Search for the cell housing the specified text and yield its [x, y] center coordinate. 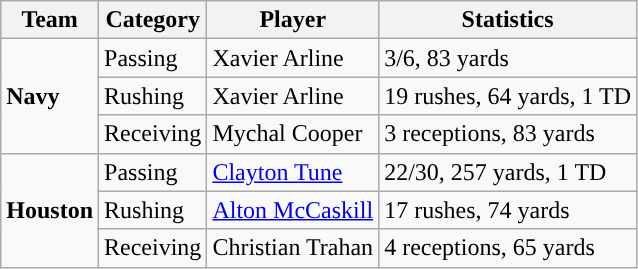
17 rushes, 74 yards [508, 210]
Navy [50, 96]
Christian Trahan [293, 248]
Player [293, 20]
Statistics [508, 20]
4 receptions, 65 yards [508, 248]
Category [153, 20]
Team [50, 20]
Alton McCaskill [293, 210]
Clayton Tune [293, 172]
19 rushes, 64 yards, 1 TD [508, 96]
3 receptions, 83 yards [508, 134]
3/6, 83 yards [508, 58]
Mychal Cooper [293, 134]
22/30, 257 yards, 1 TD [508, 172]
Houston [50, 210]
